Find where the given text appears and provide that cell's center as [X, Y] coordinate. 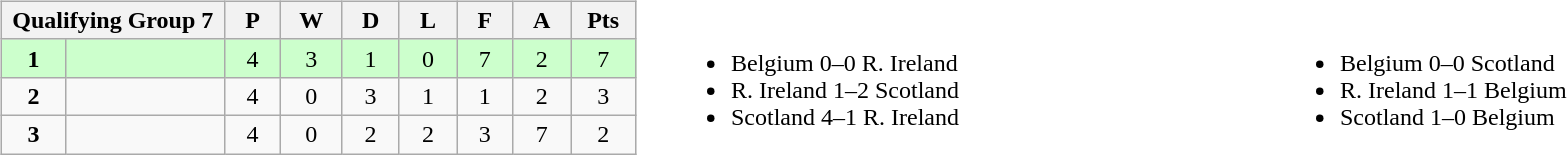
A [542, 20]
Qualifying Group 7 [112, 20]
F [485, 20]
W [312, 20]
D [371, 20]
L [428, 20]
P [252, 20]
Pts [604, 20]
